Determine the (x, y) coordinate at the center of the cell enclosing the given text.  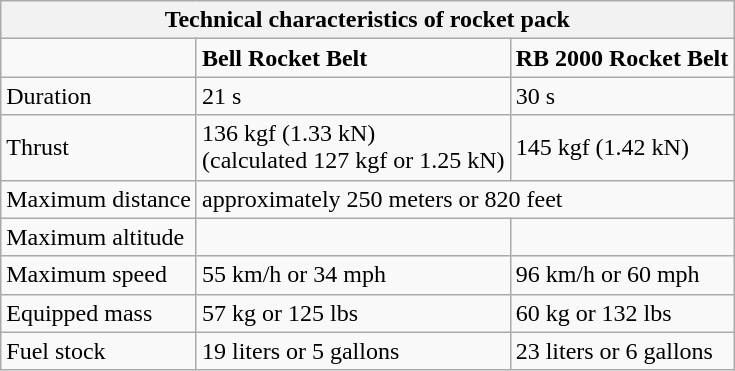
23 liters or 6 gallons (622, 351)
96 km/h or 60 mph (622, 275)
Maximum distance (99, 199)
Equipped mass (99, 313)
21 s (353, 96)
30 s (622, 96)
19 liters or 5 gallons (353, 351)
Thrust (99, 148)
55 km/h or 34 mph (353, 275)
Maximum altitude (99, 237)
Duration (99, 96)
Bell Rocket Belt (353, 58)
Fuel stock (99, 351)
145 kgf (1.42 kN) (622, 148)
approximately 250 meters or 820 feet (464, 199)
136 kgf (1.33 kN) (calculated 127 kgf or 1.25 kN) (353, 148)
RB 2000 Rocket Belt (622, 58)
60 kg or 132 lbs (622, 313)
Maximum speed (99, 275)
Technical characteristics of rocket pack (368, 20)
57 kg or 125 lbs (353, 313)
